Return the [x, y] coordinate for the center point of the cell that contains the specified text.  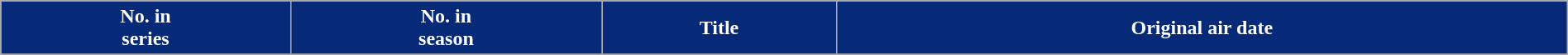
No. inseries [146, 28]
No. inseason [446, 28]
Title [719, 28]
Original air date [1202, 28]
